Locate the cell with the specified text and output its [x, y] center coordinate. 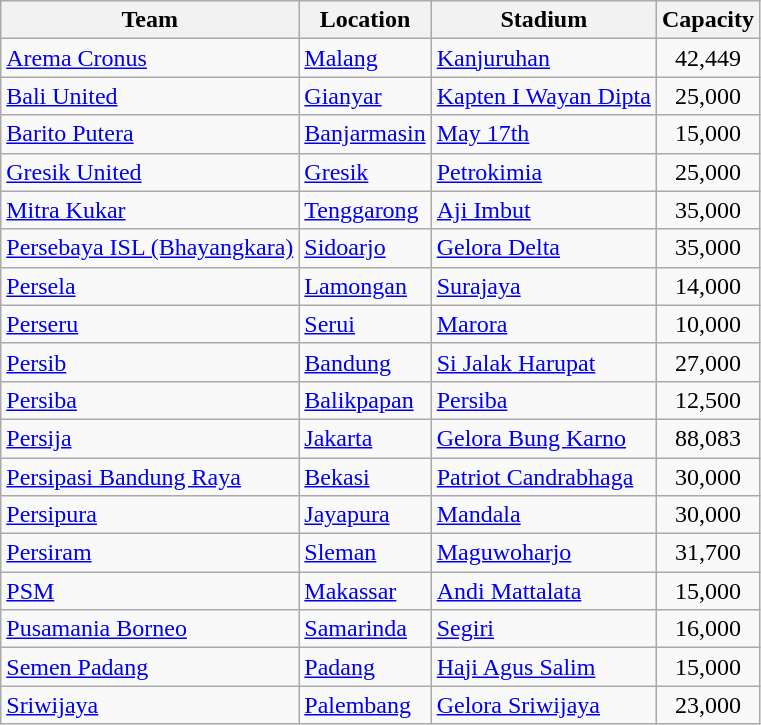
Gelora Delta [544, 248]
Stadium [544, 20]
Kanjuruhan [544, 58]
Jayapura [365, 515]
Mitra Kukar [150, 210]
Arema Cronus [150, 58]
Bekasi [365, 477]
10,000 [708, 324]
Surajaya [544, 286]
Makassar [365, 591]
Perseru [150, 324]
Segiri [544, 629]
Gelora Sriwijaya [544, 705]
Kapten I Wayan Dipta [544, 96]
Si Jalak Harupat [544, 362]
Persipura [150, 515]
Marora [544, 324]
Persiram [150, 553]
Location [365, 20]
Mandala [544, 515]
27,000 [708, 362]
Bali United [150, 96]
Gelora Bung Karno [544, 438]
Gianyar [365, 96]
Pusamania Borneo [150, 629]
Semen Padang [150, 667]
Serui [365, 324]
Persela [150, 286]
Persib [150, 362]
Padang [365, 667]
Banjarmasin [365, 134]
Haji Agus Salim [544, 667]
May 17th [544, 134]
16,000 [708, 629]
Sidoarjo [365, 248]
Patriot Candrabhaga [544, 477]
Samarinda [365, 629]
Jakarta [365, 438]
Persebaya ISL (Bhayangkara) [150, 248]
Gresik [365, 172]
Palembang [365, 705]
PSM [150, 591]
23,000 [708, 705]
Balikpapan [365, 400]
14,000 [708, 286]
Andi Mattalata [544, 591]
Team [150, 20]
Gresik United [150, 172]
Sleman [365, 553]
Barito Putera [150, 134]
Malang [365, 58]
Tenggarong [365, 210]
Petrokimia [544, 172]
Persipasi Bandung Raya [150, 477]
31,700 [708, 553]
Sriwijaya [150, 705]
Persija [150, 438]
Maguwoharjo [544, 553]
42,449 [708, 58]
Lamongan [365, 286]
Capacity [708, 20]
12,500 [708, 400]
88,083 [708, 438]
Bandung [365, 362]
Aji Imbut [544, 210]
